Output the (x, y) coordinate of the center of the cell containing the given text.  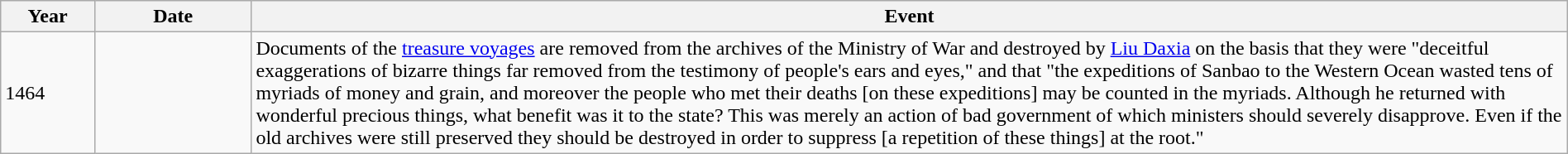
Year (48, 17)
1464 (48, 93)
Event (910, 17)
Date (172, 17)
